Find where the given text appears and provide that cell's center as (X, Y) coordinate. 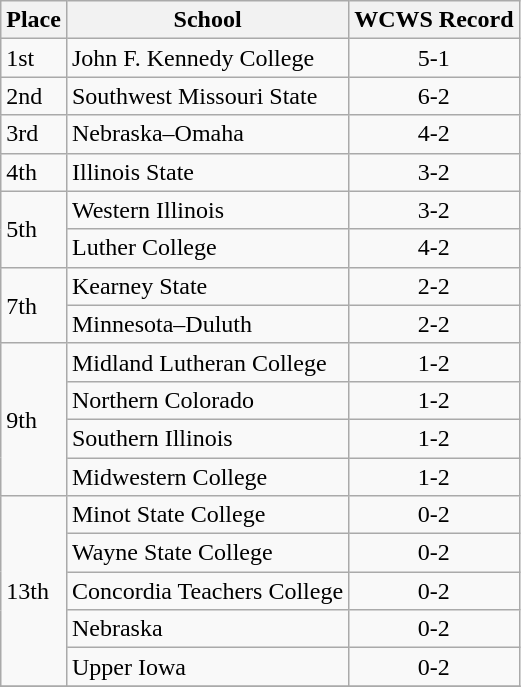
WCWS Record (434, 20)
Upper Iowa (207, 667)
Kearney State (207, 286)
Nebraska (207, 629)
Nebraska–Omaha (207, 134)
Northern Colorado (207, 400)
John F. Kennedy College (207, 58)
Luther College (207, 248)
Midland Lutheran College (207, 362)
5-1 (434, 58)
School (207, 20)
7th (34, 305)
Concordia Teachers College (207, 591)
Midwestern College (207, 477)
6-2 (434, 96)
1st (34, 58)
9th (34, 419)
3rd (34, 134)
13th (34, 591)
4th (34, 172)
5th (34, 229)
Western Illinois (207, 210)
Southwest Missouri State (207, 96)
2nd (34, 96)
Wayne State College (207, 553)
Place (34, 20)
Minnesota–Duluth (207, 324)
Minot State College (207, 515)
Illinois State (207, 172)
Southern Illinois (207, 438)
